Extract the (X, Y) coordinate from the center of the cell holding the provided text.  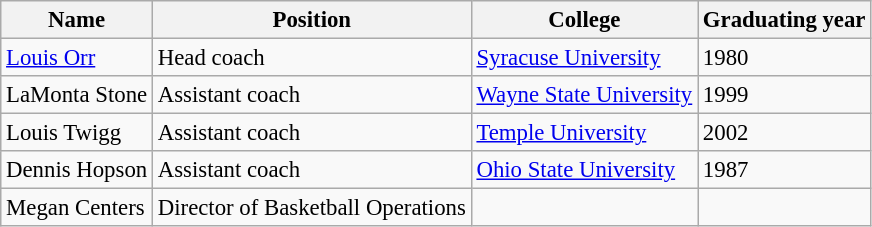
1999 (784, 95)
Name (77, 20)
College (584, 20)
Graduating year (784, 20)
Position (312, 20)
2002 (784, 133)
Louis Orr (77, 58)
Syracuse University (584, 58)
Temple University (584, 133)
Dennis Hopson (77, 170)
Ohio State University (584, 170)
Megan Centers (77, 208)
1980 (784, 58)
Louis Twigg (77, 133)
Head coach (312, 58)
1987 (784, 170)
Director of Basketball Operations (312, 208)
LaMonta Stone (77, 95)
Wayne State University (584, 95)
